Search for the cell housing the specified text and yield its (X, Y) center coordinate. 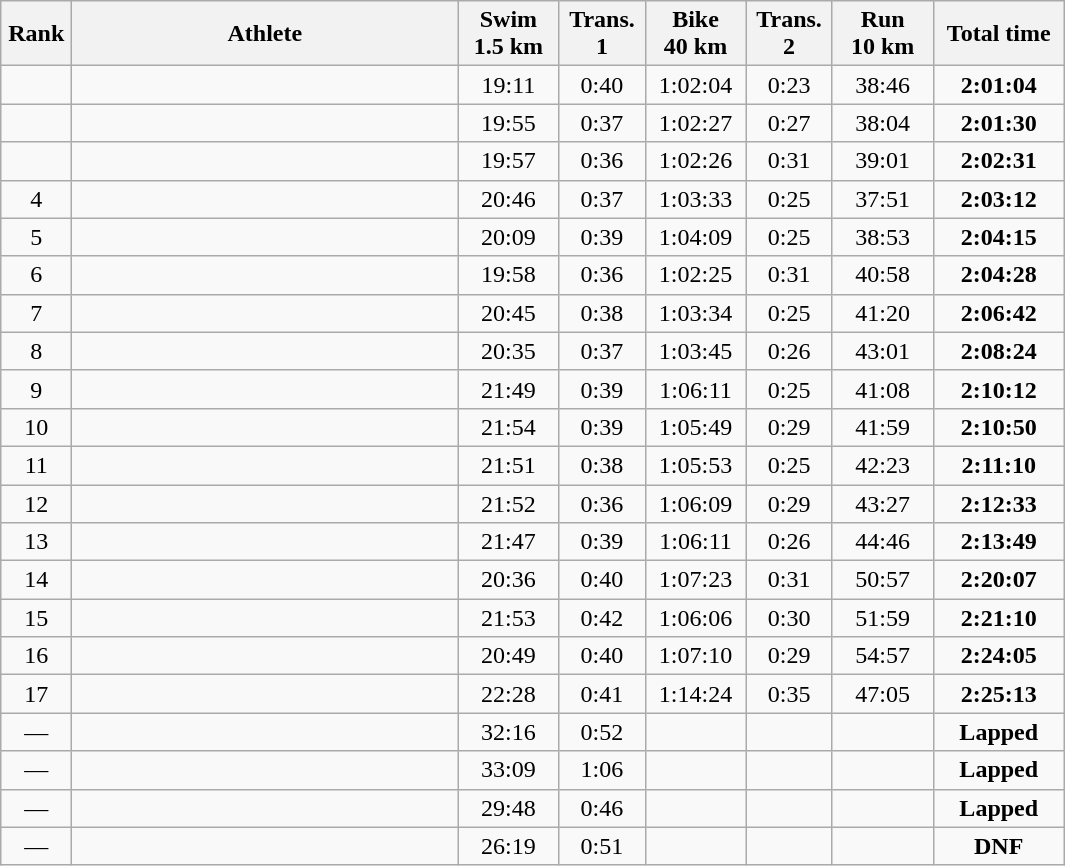
10 (36, 427)
29:48 (508, 808)
1:06 (602, 770)
2:21:10 (998, 618)
1:05:53 (696, 465)
41:08 (882, 389)
21:53 (508, 618)
39:01 (882, 161)
42:23 (882, 465)
DNF (998, 846)
13 (36, 542)
38:46 (882, 85)
1:03:34 (696, 313)
2:08:24 (998, 351)
20:09 (508, 237)
2:04:15 (998, 237)
Run10 km (882, 34)
11 (36, 465)
20:46 (508, 199)
26:19 (508, 846)
2:12:33 (998, 503)
1:03:45 (696, 351)
Athlete (265, 34)
19:58 (508, 275)
2:11:10 (998, 465)
21:51 (508, 465)
Trans. 1 (602, 34)
2:03:12 (998, 199)
37:51 (882, 199)
0:41 (602, 694)
54:57 (882, 656)
20:45 (508, 313)
0:51 (602, 846)
Swim1.5 km (508, 34)
43:27 (882, 503)
0:52 (602, 732)
1:03:33 (696, 199)
2:24:05 (998, 656)
41:20 (882, 313)
51:59 (882, 618)
2:13:49 (998, 542)
Rank (36, 34)
38:53 (882, 237)
21:47 (508, 542)
1:14:24 (696, 694)
2:10:50 (998, 427)
1:02:26 (696, 161)
50:57 (882, 580)
14 (36, 580)
2:02:31 (998, 161)
1:02:04 (696, 85)
32:16 (508, 732)
0:35 (789, 694)
0:30 (789, 618)
47:05 (882, 694)
19:57 (508, 161)
0:46 (602, 808)
19:55 (508, 123)
22:28 (508, 694)
1:07:10 (696, 656)
1:02:27 (696, 123)
21:49 (508, 389)
33:09 (508, 770)
7 (36, 313)
Trans. 2 (789, 34)
1:04:09 (696, 237)
41:59 (882, 427)
1:02:25 (696, 275)
2:06:42 (998, 313)
1:05:49 (696, 427)
44:46 (882, 542)
21:54 (508, 427)
12 (36, 503)
2:25:13 (998, 694)
Total time (998, 34)
20:36 (508, 580)
15 (36, 618)
43:01 (882, 351)
4 (36, 199)
2:04:28 (998, 275)
2:20:07 (998, 580)
Bike40 km (696, 34)
19:11 (508, 85)
8 (36, 351)
2:10:12 (998, 389)
1:06:06 (696, 618)
0:23 (789, 85)
38:04 (882, 123)
0:42 (602, 618)
2:01:04 (998, 85)
9 (36, 389)
20:49 (508, 656)
20:35 (508, 351)
1:07:23 (696, 580)
16 (36, 656)
40:58 (882, 275)
17 (36, 694)
5 (36, 237)
6 (36, 275)
1:06:09 (696, 503)
2:01:30 (998, 123)
0:27 (789, 123)
21:52 (508, 503)
